From the cell containing the given text, extract its center point as (X, Y) coordinate. 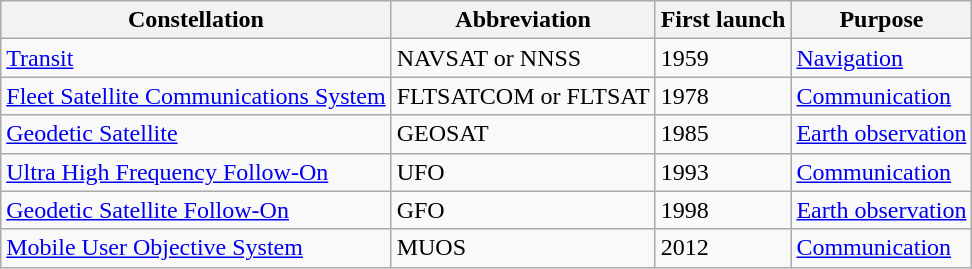
NAVSAT or NNSS (523, 58)
Ultra High Frequency Follow-On (196, 172)
Abbreviation (523, 20)
GFO (523, 210)
Navigation (882, 58)
Purpose (882, 20)
Geodetic Satellite Follow-On (196, 210)
First launch (723, 20)
Geodetic Satellite (196, 134)
GEOSAT (523, 134)
Transit (196, 58)
Constellation (196, 20)
1985 (723, 134)
UFO (523, 172)
2012 (723, 248)
1998 (723, 210)
FLTSATCOM or FLTSAT (523, 96)
Fleet Satellite Communications System (196, 96)
1978 (723, 96)
1959 (723, 58)
MUOS (523, 248)
Mobile User Objective System (196, 248)
1993 (723, 172)
